Find where the given text appears and provide that cell's center as (X, Y) coordinate. 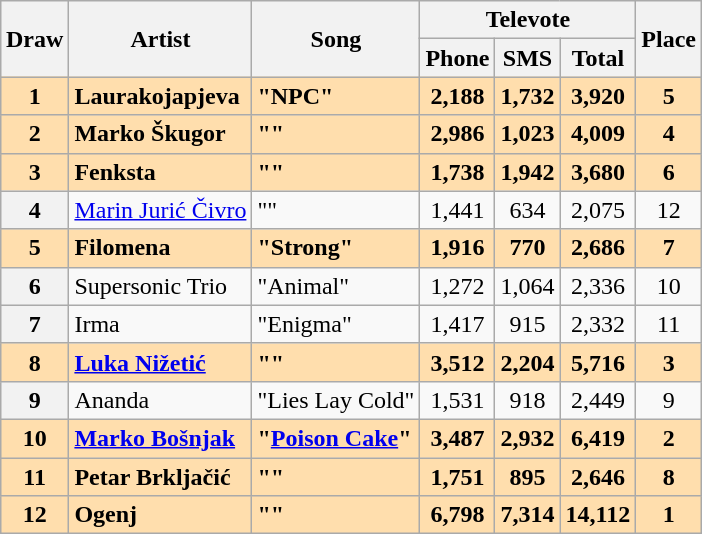
Filomena (160, 248)
2,449 (598, 400)
"Animal" (336, 286)
"Enigma" (336, 324)
Laurakojapjeva (160, 96)
Draw (34, 39)
1,531 (458, 400)
3,680 (598, 172)
2,336 (598, 286)
895 (528, 477)
Supersonic Trio (160, 286)
Fenksta (160, 172)
Marko Bošnjak (160, 438)
Ananda (160, 400)
2,986 (458, 134)
"NPC" (336, 96)
Marin Jurić Čivro (160, 210)
Televote (528, 20)
915 (528, 324)
1,942 (528, 172)
2,932 (528, 438)
1,023 (528, 134)
5,716 (598, 362)
Phone (458, 58)
Marko Škugor (160, 134)
6,798 (458, 515)
1,441 (458, 210)
Petar Brkljačić (160, 477)
2,646 (598, 477)
2,188 (458, 96)
"Lies Lay Cold" (336, 400)
634 (528, 210)
Song (336, 39)
6,419 (598, 438)
3,512 (458, 362)
2,332 (598, 324)
Luka Nižetić (160, 362)
1,738 (458, 172)
Irma (160, 324)
Artist (160, 39)
1,732 (528, 96)
1,916 (458, 248)
Place (669, 39)
918 (528, 400)
1,064 (528, 286)
Ogenj (160, 515)
2,075 (598, 210)
4,009 (598, 134)
"Poison Cake" (336, 438)
1,751 (458, 477)
770 (528, 248)
3,487 (458, 438)
1,272 (458, 286)
1,417 (458, 324)
7,314 (528, 515)
Total (598, 58)
14,112 (598, 515)
3,920 (598, 96)
"Strong" (336, 248)
2,686 (598, 248)
2,204 (528, 362)
SMS (528, 58)
